Scan for the cell matching the given text and deliver its (x, y) coordinate at center. 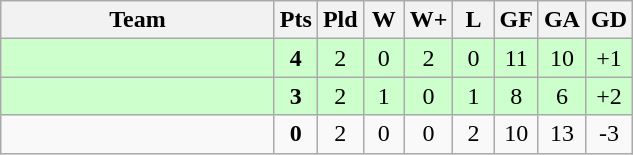
-3 (608, 134)
Team (138, 20)
+2 (608, 96)
Pts (296, 20)
GD (608, 20)
Pld (340, 20)
8 (516, 96)
6 (562, 96)
3 (296, 96)
11 (516, 58)
W (384, 20)
W+ (428, 20)
13 (562, 134)
L (474, 20)
GF (516, 20)
+1 (608, 58)
4 (296, 58)
GA (562, 20)
